Determine the (x, y) coordinate at the center of the cell enclosing the given text.  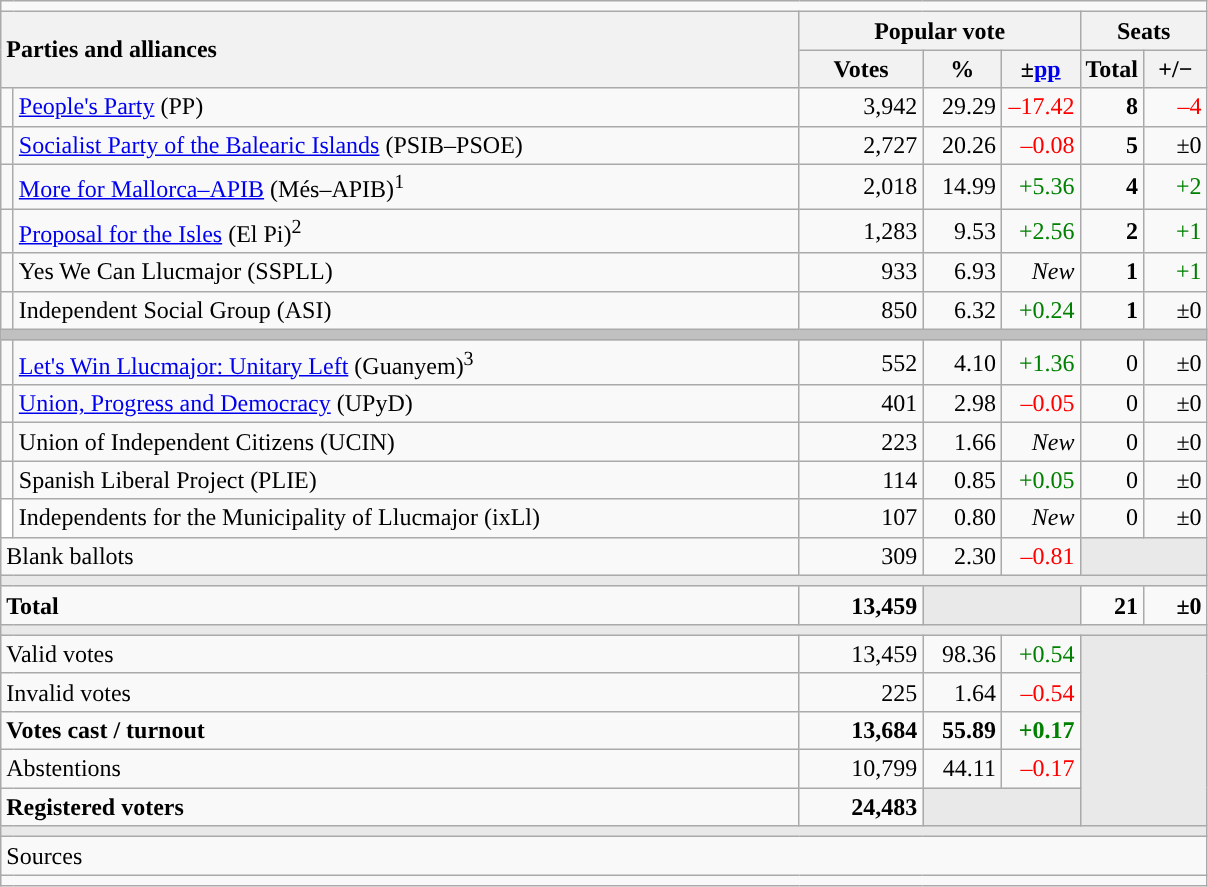
552 (861, 362)
9.53 (962, 232)
Popular vote (940, 31)
–17.42 (1040, 107)
–0.08 (1040, 145)
4.10 (962, 362)
Votes (861, 69)
24,483 (861, 807)
+0.54 (1040, 654)
2.98 (962, 404)
+5.36 (1040, 186)
29.29 (962, 107)
55.89 (962, 731)
–4 (1176, 107)
8 (1112, 107)
Union, Progress and Democracy (UPyD) (406, 404)
Parties and alliances (400, 50)
–0.54 (1040, 692)
2.30 (962, 556)
Let's Win Llucmajor: Unitary Left (Guanyem)3 (406, 362)
309 (861, 556)
2 (1112, 232)
1.64 (962, 692)
Independent Social Group (ASI) (406, 310)
More for Mallorca–APIB (Més–APIB)1 (406, 186)
+1.36 (1040, 362)
850 (861, 310)
People's Party (PP) (406, 107)
Sources (604, 856)
3,942 (861, 107)
13,684 (861, 731)
21 (1112, 605)
20.26 (962, 145)
Registered voters (400, 807)
Socialist Party of the Balearic Islands (PSIB–PSOE) (406, 145)
114 (861, 480)
+2 (1176, 186)
–0.05 (1040, 404)
14.99 (962, 186)
4 (1112, 186)
933 (861, 272)
2,018 (861, 186)
Seats (1144, 31)
Proposal for the Isles (El Pi)2 (406, 232)
% (962, 69)
Independents for the Municipality of Llucmajor (ixLl) (406, 518)
+0.24 (1040, 310)
44.11 (962, 769)
6.93 (962, 272)
Union of Independent Citizens (UCIN) (406, 442)
Invalid votes (400, 692)
Votes cast / turnout (400, 731)
401 (861, 404)
98.36 (962, 654)
Yes We Can Llucmajor (SSPLL) (406, 272)
0.80 (962, 518)
6.32 (962, 310)
10,799 (861, 769)
1,283 (861, 232)
1.66 (962, 442)
–0.17 (1040, 769)
107 (861, 518)
Spanish Liberal Project (PLIE) (406, 480)
–0.81 (1040, 556)
+0.17 (1040, 731)
±pp (1040, 69)
5 (1112, 145)
Abstentions (400, 769)
0.85 (962, 480)
+/− (1176, 69)
225 (861, 692)
Blank ballots (400, 556)
Valid votes (400, 654)
223 (861, 442)
+0.05 (1040, 480)
+2.56 (1040, 232)
2,727 (861, 145)
